Identify which cell holds the provided text, then report its (X, Y) central coordinate. 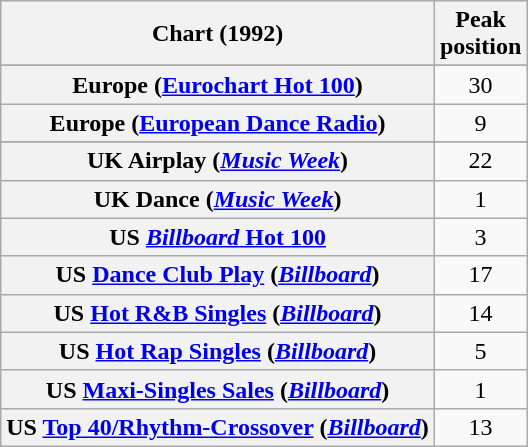
Europe (European Dance Radio) (218, 123)
13 (480, 427)
US Maxi-Singles Sales (Billboard) (218, 389)
US Dance Club Play (Billboard) (218, 275)
US Top 40/Rhythm-Crossover (Billboard) (218, 427)
3 (480, 237)
Chart (1992) (218, 34)
US Billboard Hot 100 (218, 237)
22 (480, 161)
UK Dance (Music Week) (218, 199)
30 (480, 85)
5 (480, 351)
Peakposition (480, 34)
US Hot R&B Singles (Billboard) (218, 313)
17 (480, 275)
14 (480, 313)
Europe (Eurochart Hot 100) (218, 85)
US Hot Rap Singles (Billboard) (218, 351)
9 (480, 123)
UK Airplay (Music Week) (218, 161)
